Search for the cell housing the specified text and yield its (X, Y) center coordinate. 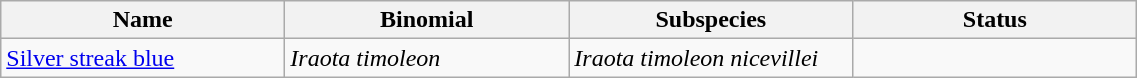
Name (143, 20)
Silver streak blue (143, 58)
Status (995, 20)
Subspecies (711, 20)
Binomial (427, 20)
Iraota timoleon nicevillei (711, 58)
Iraota timoleon (427, 58)
